Detect which cell encompasses the target text, then output its [X, Y] center coordinate. 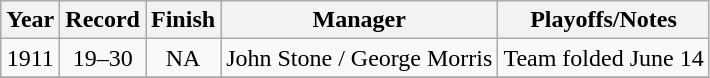
19–30 [103, 58]
1911 [30, 58]
Manager [360, 20]
Playoffs/Notes [604, 20]
Record [103, 20]
Finish [184, 20]
Team folded June 14 [604, 58]
NA [184, 58]
Year [30, 20]
John Stone / George Morris [360, 58]
